Search for the cell housing the specified text and yield its (x, y) center coordinate. 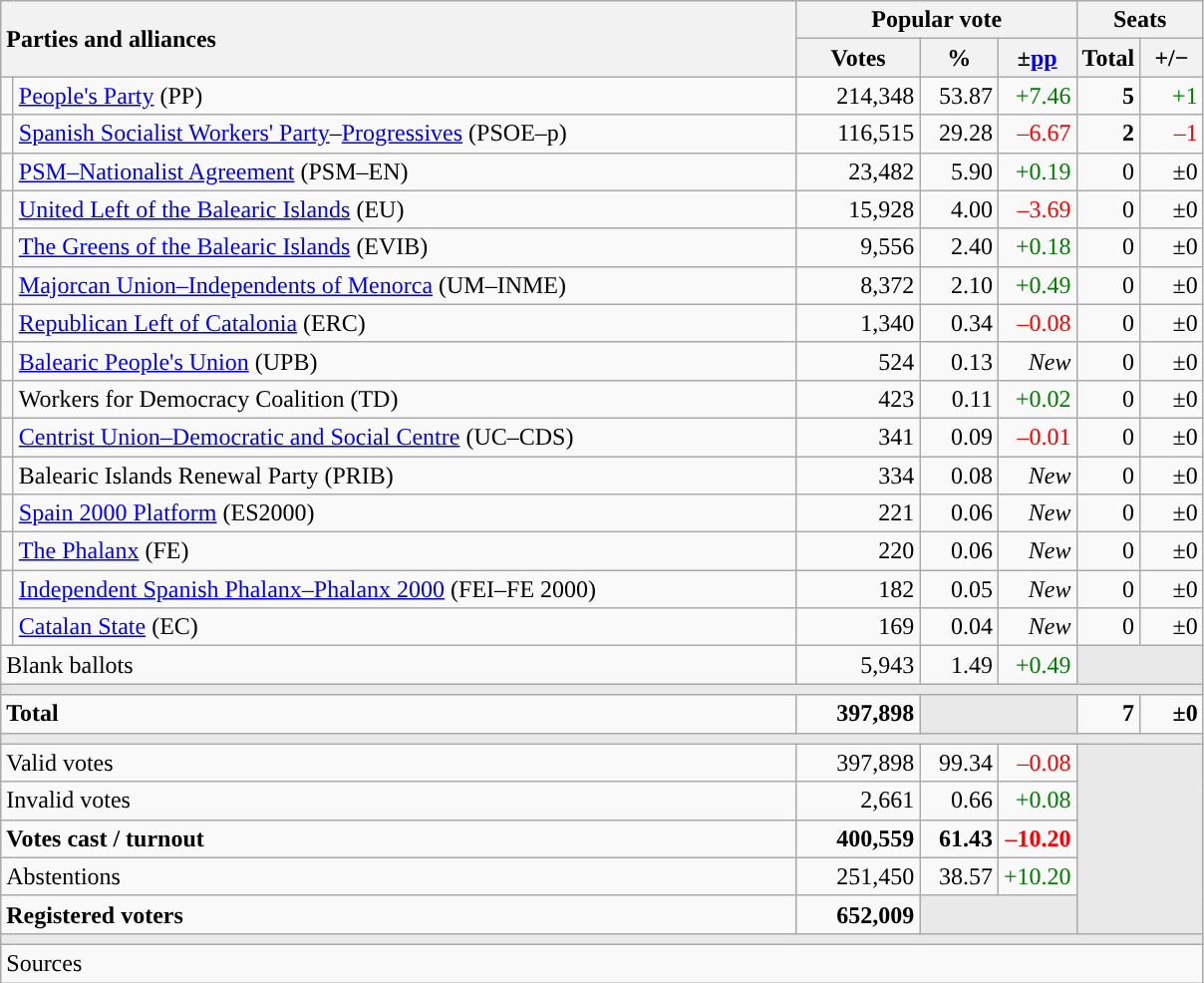
53.87 (959, 96)
0.05 (959, 589)
38.57 (959, 876)
Abstentions (399, 876)
+10.20 (1037, 876)
169 (858, 627)
23,482 (858, 171)
–0.01 (1037, 437)
182 (858, 589)
+/− (1172, 58)
+0.08 (1037, 801)
Sources (602, 963)
524 (858, 361)
1.49 (959, 665)
±pp (1037, 58)
116,515 (858, 134)
334 (858, 476)
29.28 (959, 134)
214,348 (858, 96)
220 (858, 551)
The Phalanx (FE) (405, 551)
Spanish Socialist Workers' Party–Progressives (PSOE–p) (405, 134)
United Left of the Balearic Islands (EU) (405, 209)
0.08 (959, 476)
9,556 (858, 247)
Blank ballots (399, 665)
0.13 (959, 361)
+0.18 (1037, 247)
Invalid votes (399, 801)
Votes cast / turnout (399, 838)
People's Party (PP) (405, 96)
221 (858, 513)
5,943 (858, 665)
400,559 (858, 838)
8,372 (858, 285)
PSM–Nationalist Agreement (PSM–EN) (405, 171)
0.09 (959, 437)
2.10 (959, 285)
Workers for Democracy Coalition (TD) (405, 399)
Catalan State (EC) (405, 627)
2 (1108, 134)
Spain 2000 Platform (ES2000) (405, 513)
Popular vote (937, 20)
Votes (858, 58)
Valid votes (399, 763)
0.11 (959, 399)
Majorcan Union–Independents of Menorca (UM–INME) (405, 285)
Balearic Islands Renewal Party (PRIB) (405, 476)
61.43 (959, 838)
+7.46 (1037, 96)
Seats (1140, 20)
Independent Spanish Phalanx–Phalanx 2000 (FEI–FE 2000) (405, 589)
5.90 (959, 171)
423 (858, 399)
0.34 (959, 323)
–3.69 (1037, 209)
2,661 (858, 801)
1,340 (858, 323)
The Greens of the Balearic Islands (EVIB) (405, 247)
0.66 (959, 801)
15,928 (858, 209)
Centrist Union–Democratic and Social Centre (UC–CDS) (405, 437)
–6.67 (1037, 134)
7 (1108, 714)
99.34 (959, 763)
341 (858, 437)
+1 (1172, 96)
Registered voters (399, 914)
–1 (1172, 134)
652,009 (858, 914)
5 (1108, 96)
Balearic People's Union (UPB) (405, 361)
0.04 (959, 627)
+0.02 (1037, 399)
4.00 (959, 209)
251,450 (858, 876)
+0.19 (1037, 171)
Republican Left of Catalonia (ERC) (405, 323)
–10.20 (1037, 838)
Parties and alliances (399, 39)
2.40 (959, 247)
% (959, 58)
